Locate the cell with the specified text and output its (X, Y) center coordinate. 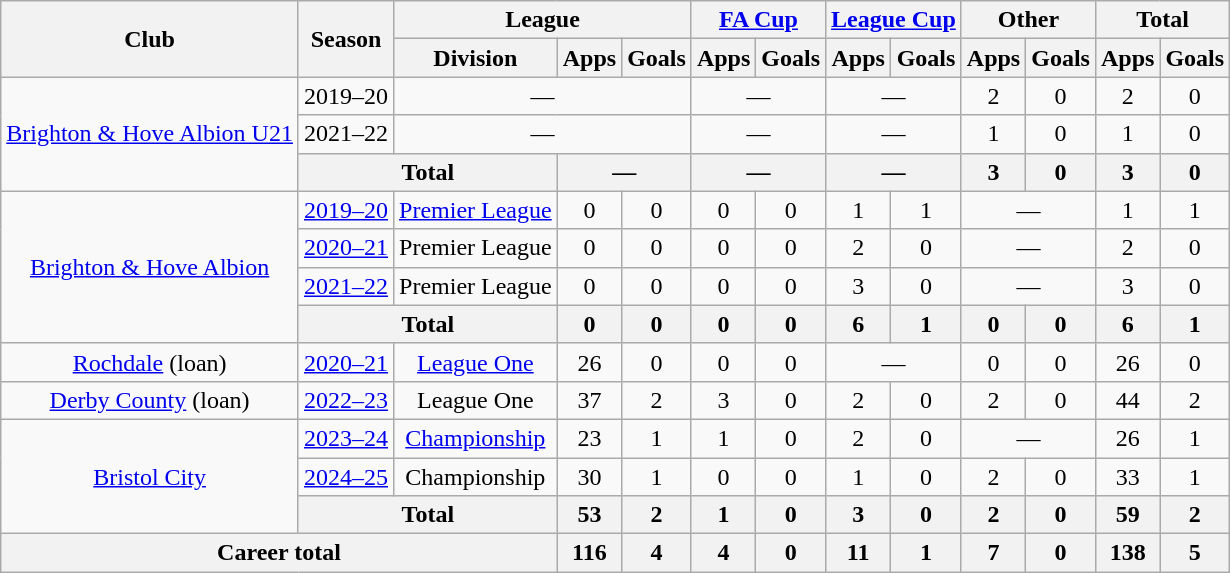
59 (1127, 515)
53 (589, 515)
Club (150, 39)
37 (589, 400)
11 (858, 553)
Derby County (loan) (150, 400)
Division (476, 58)
33 (1127, 477)
116 (589, 553)
Rochdale (loan) (150, 362)
5 (1195, 553)
Brighton & Hove Albion (150, 267)
2024–25 (346, 477)
FA Cup (758, 20)
23 (589, 438)
138 (1127, 553)
Brighton & Hove Albion U21 (150, 134)
Other (1028, 20)
Bristol City (150, 476)
Career total (279, 553)
44 (1127, 400)
30 (589, 477)
League Cup (894, 20)
7 (993, 553)
League (543, 20)
2023–24 (346, 438)
Season (346, 39)
2022–23 (346, 400)
